Scan for the cell matching the given text and deliver its (x, y) coordinate at center. 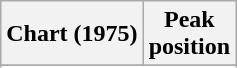
Chart (1975) (72, 34)
Peakposition (189, 34)
